Output the (X, Y) coordinate of the center of the cell containing the given text.  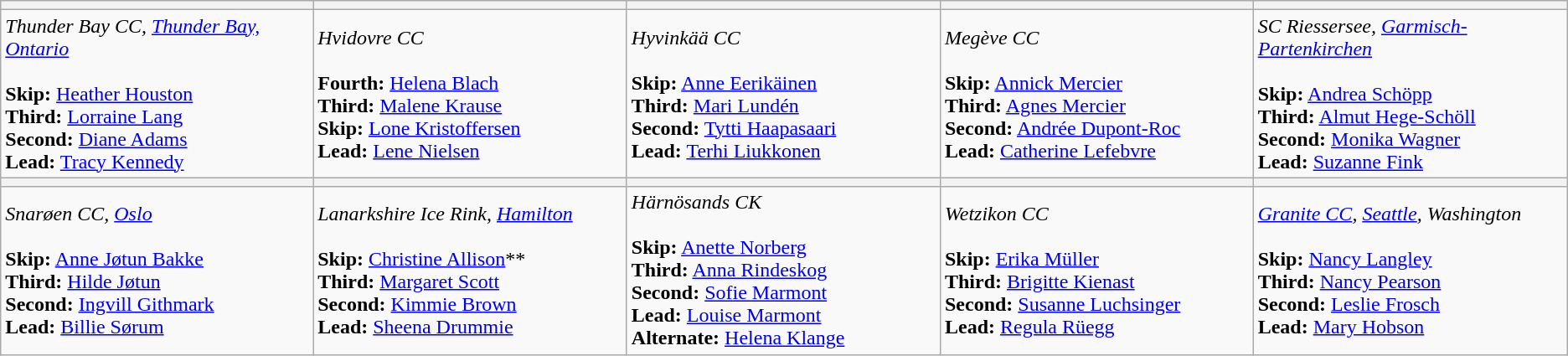
Wetzikon CC Skip: Erika Müller Third: Brigitte Kienast Second: Susanne Luchsinger Lead: Regula Rüegg (1096, 271)
Hyvinkää CC Skip: Anne Eerikäinen Third: Mari Lundén Second: Tytti Haapasaari Lead: Terhi Liukkonen (783, 94)
Hvidovre CC Fourth: Helena Blach Third: Malene Krause Skip: Lone Kristoffersen Lead: Lene Nielsen (471, 94)
Härnösands CK Skip: Anette Norberg Third: Anna Rindeskog Second: Sofie Marmont Lead: Louise Marmont Alternate: Helena Klange (783, 271)
Thunder Bay CC, Thunder Bay, Ontario Skip: Heather Houston Third: Lorraine Lang Second: Diane Adams Lead: Tracy Kennedy (157, 94)
Granite CC, Seattle, Washington Skip: Nancy Langley Third: Nancy Pearson Second: Leslie Frosch Lead: Mary Hobson (1411, 271)
Megève CC Skip: Annick Mercier Third: Agnes Mercier Second: Andrée Dupont-Roc Lead: Catherine Lefebvre (1096, 94)
Lanarkshire Ice Rink, Hamilton Skip: Christine Allison** Third: Margaret Scott Second: Kimmie Brown Lead: Sheena Drummie (471, 271)
Snarøen CC, Oslo Skip: Anne Jøtun Bakke Third: Hilde Jøtun Second: Ingvill Githmark Lead: Billie Sørum (157, 271)
SC Riessersee, Garmisch-Partenkirchen Skip: Andrea Schöpp Third: Almut Hege-Schöll Second: Monika Wagner Lead: Suzanne Fink (1411, 94)
